Return [x, y] of the center of cell containing provided text 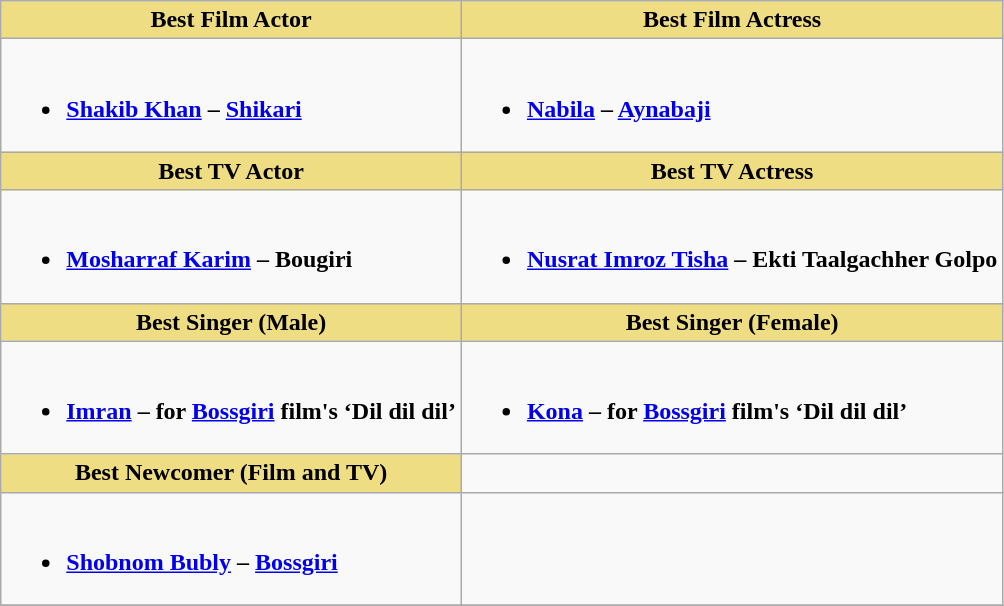
Best Singer (Female) [732, 322]
Best TV Actress [732, 171]
Imran – for Bossgiri film's ‘Dil dil dil’ [232, 398]
Nabila – Aynabaji [732, 96]
Best Film Actor [232, 20]
Best Film Actress [732, 20]
Shakib Khan – Shikari [232, 96]
Kona – for Bossgiri film's ‘Dil dil dil’ [732, 398]
Best Singer (Male) [232, 322]
Mosharraf Karim – Bougiri [232, 246]
Best TV Actor [232, 171]
Nusrat Imroz Tisha – Ekti Taalgachher Golpo [732, 246]
Shobnom Bubly – Bossgiri [232, 548]
Best Newcomer (Film and TV) [232, 473]
